Pinpoint the cell where the given text exists, returning its [X, Y] midpoint coordinate. 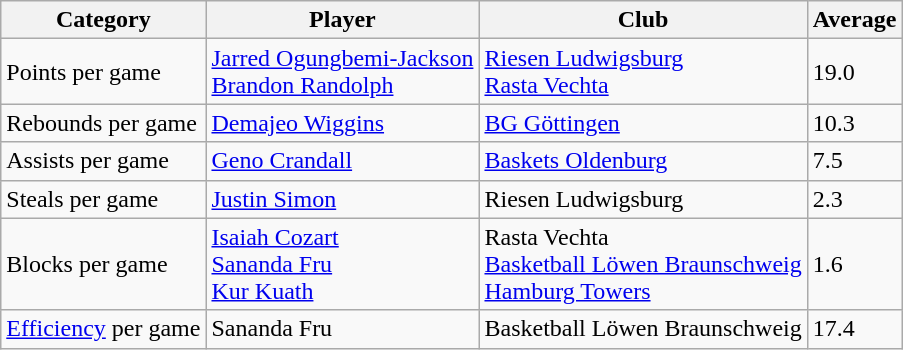
Isaiah Cozart Sananda Fru Kur Kuath [342, 264]
Riesen Ludwigsburg [643, 199]
Blocks per game [104, 264]
Assists per game [104, 161]
17.4 [854, 329]
Category [104, 20]
Rasta VechtaBasketball Löwen BraunschweigHamburg Towers [643, 264]
19.0 [854, 72]
Geno Crandall [342, 161]
7.5 [854, 161]
Rebounds per game [104, 123]
1.6 [854, 264]
Efficiency per game [104, 329]
Club [643, 20]
Player [342, 20]
BG Göttingen [643, 123]
Points per game [104, 72]
10.3 [854, 123]
2.3 [854, 199]
Steals per game [104, 199]
Average [854, 20]
Baskets Oldenburg [643, 161]
Sananda Fru [342, 329]
Riesen LudwigsburgRasta Vechta [643, 72]
Demajeo Wiggins [342, 123]
Justin Simon [342, 199]
Jarred Ogungbemi-Jackson Brandon Randolph [342, 72]
Basketball Löwen Braunschweig [643, 329]
